Find where the given text appears and provide that cell's center as (X, Y) coordinate. 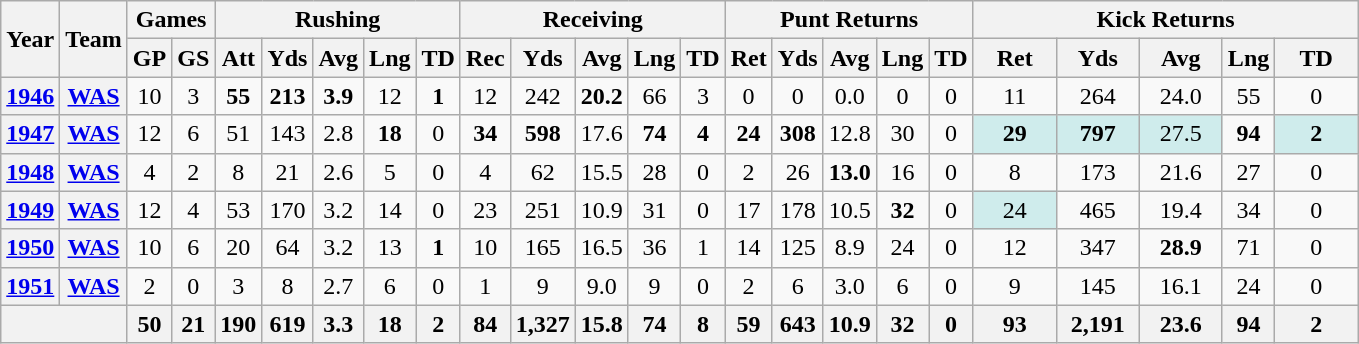
59 (748, 324)
Year (30, 39)
213 (288, 96)
1947 (30, 134)
17 (748, 210)
170 (288, 210)
GS (194, 58)
3.9 (338, 96)
2.6 (338, 172)
264 (1098, 96)
64 (288, 248)
Att (238, 58)
20.2 (602, 96)
Kick Returns (1166, 20)
16.1 (1180, 286)
598 (542, 134)
1949 (30, 210)
29 (1014, 134)
1950 (30, 248)
36 (654, 248)
178 (798, 210)
13.0 (850, 172)
26 (798, 172)
71 (1248, 248)
242 (542, 96)
28.9 (1180, 248)
66 (654, 96)
1948 (30, 172)
GP (149, 58)
50 (149, 324)
643 (798, 324)
23.6 (1180, 324)
0.0 (850, 96)
15.5 (602, 172)
53 (238, 210)
93 (1014, 324)
619 (288, 324)
62 (542, 172)
21.6 (1180, 172)
2.7 (338, 286)
9.0 (602, 286)
11 (1014, 96)
19.4 (1180, 210)
30 (902, 134)
5 (390, 172)
31 (654, 210)
308 (798, 134)
797 (1098, 134)
143 (288, 134)
125 (798, 248)
23 (485, 210)
10.5 (850, 210)
24.0 (1180, 96)
Rushing (338, 20)
84 (485, 324)
Games (170, 20)
12.8 (850, 134)
2.8 (338, 134)
3.3 (338, 324)
251 (542, 210)
17.6 (602, 134)
347 (1098, 248)
1,327 (542, 324)
Receiving (592, 20)
Team (94, 39)
15.8 (602, 324)
173 (1098, 172)
27.5 (1180, 134)
190 (238, 324)
13 (390, 248)
Rec (485, 58)
165 (542, 248)
3.0 (850, 286)
16.5 (602, 248)
20 (238, 248)
28 (654, 172)
465 (1098, 210)
2,191 (1098, 324)
145 (1098, 286)
1946 (30, 96)
1951 (30, 286)
8.9 (850, 248)
27 (1248, 172)
16 (902, 172)
51 (238, 134)
Punt Returns (849, 20)
